Pinpoint the cell where the given text exists, returning its (x, y) midpoint coordinate. 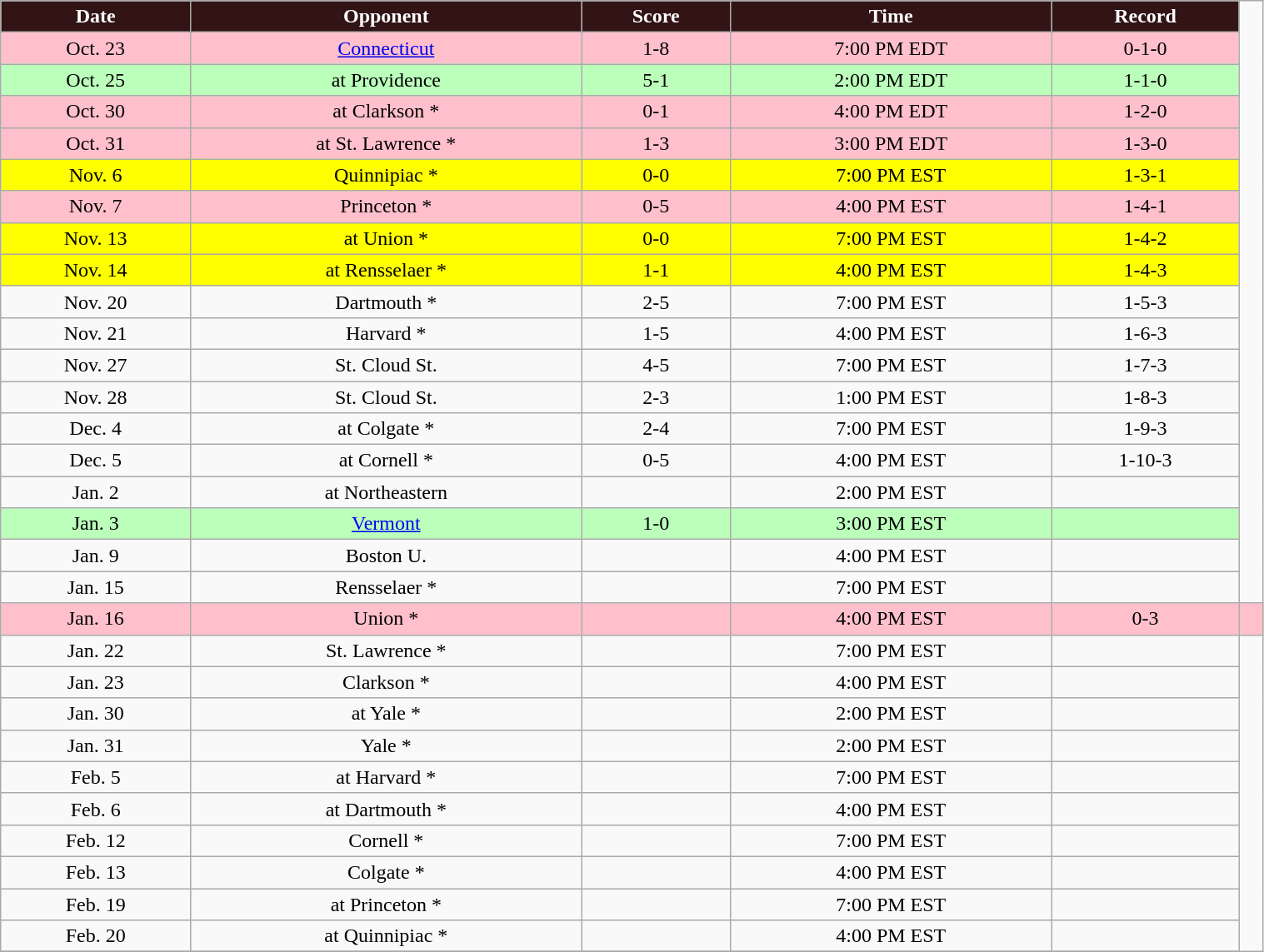
3:00 PM EDT (891, 143)
at Dartmouth * (387, 809)
Nov. 20 (96, 302)
Nov. 7 (96, 207)
Princeton * (387, 207)
Jan. 31 (96, 745)
Feb. 6 (96, 809)
0-1-0 (1145, 48)
at Harvard * (387, 777)
Feb. 12 (96, 840)
Nov. 27 (96, 365)
0-1 (656, 112)
1:00 PM EST (891, 397)
1-1-0 (1145, 80)
Feb. 20 (96, 936)
Feb. 13 (96, 872)
1-0 (656, 524)
at Princeton * (387, 904)
Union * (387, 619)
Oct. 31 (96, 143)
1-5-3 (1145, 302)
5-1 (656, 80)
at Providence (387, 80)
Jan. 2 (96, 492)
Dec. 4 (96, 429)
Boston U. (387, 556)
Feb. 5 (96, 777)
at St. Lawrence * (387, 143)
Cornell * (387, 840)
Yale * (387, 745)
2-4 (656, 429)
1-8 (656, 48)
Nov. 6 (96, 175)
Jan. 22 (96, 650)
Harvard * (387, 333)
Jan. 30 (96, 714)
at Clarkson * (387, 112)
Time (891, 17)
1-2-0 (1145, 112)
4:00 PM EDT (891, 112)
Dec. 5 (96, 461)
Score (656, 17)
Nov. 21 (96, 333)
at Cornell * (387, 461)
2-3 (656, 397)
Jan. 9 (96, 556)
0-3 (1145, 619)
Oct. 25 (96, 80)
at Rensselaer * (387, 270)
1-7-3 (1145, 365)
at Colgate * (387, 429)
Opponent (387, 17)
Jan. 16 (96, 619)
1-1 (656, 270)
2:00 PM EDT (891, 80)
1-3-0 (1145, 143)
2-5 (656, 302)
Dartmouth * (387, 302)
1-10-3 (1145, 461)
Vermont (387, 524)
3:00 PM EST (891, 524)
Quinnipiac * (387, 175)
1-4-1 (1145, 207)
Date (96, 17)
7:00 PM EDT (891, 48)
1-4-3 (1145, 270)
at Union * (387, 238)
Nov. 13 (96, 238)
1-9-3 (1145, 429)
Nov. 14 (96, 270)
at Northeastern (387, 492)
Jan. 3 (96, 524)
Nov. 28 (96, 397)
Oct. 23 (96, 48)
Connecticut (387, 48)
1-6-3 (1145, 333)
1-8-3 (1145, 397)
1-4-2 (1145, 238)
1-5 (656, 333)
Clarkson * (387, 682)
at Yale * (387, 714)
Oct. 30 (96, 112)
Colgate * (387, 872)
Jan. 15 (96, 587)
1-3-1 (1145, 175)
St. Lawrence * (387, 650)
at Quinnipiac * (387, 936)
Rensselaer * (387, 587)
Feb. 19 (96, 904)
1-3 (656, 143)
4-5 (656, 365)
Record (1145, 17)
Jan. 23 (96, 682)
